Extract the [x, y] coordinate from the center of the cell holding the provided text.  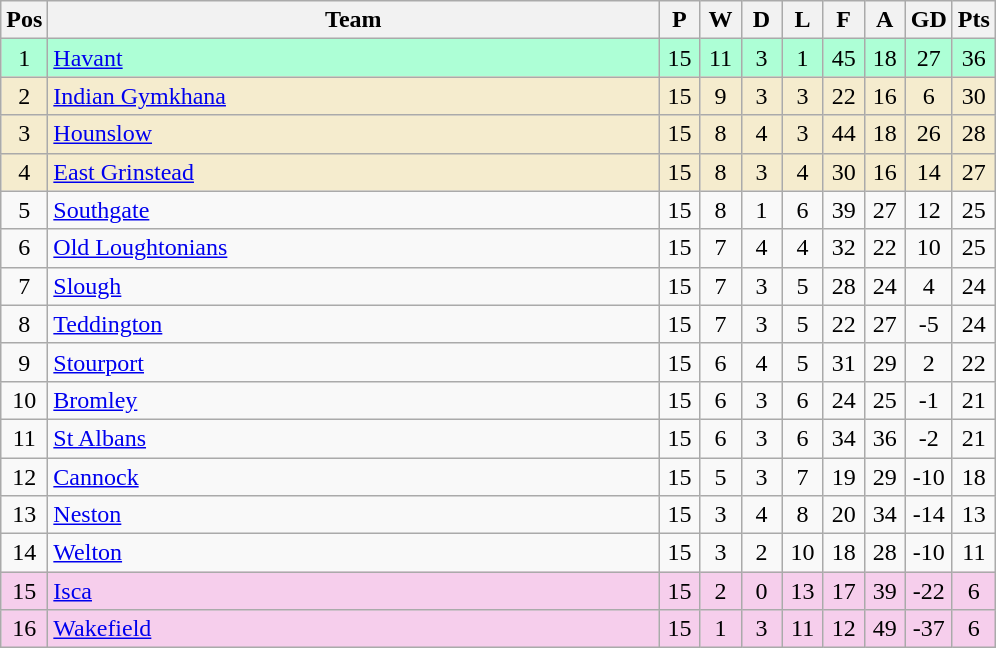
P [680, 20]
Neston [354, 515]
Hounslow [354, 134]
45 [844, 58]
F [844, 20]
East Grinstead [354, 172]
-37 [928, 629]
A [884, 20]
Wakefield [354, 629]
Southgate [354, 210]
Isca [354, 591]
-2 [928, 438]
Havant [354, 58]
-1 [928, 400]
Pos [24, 20]
20 [844, 515]
-5 [928, 324]
Team [354, 20]
L [802, 20]
26 [928, 134]
-22 [928, 591]
GD [928, 20]
31 [844, 362]
Bromley [354, 400]
-14 [928, 515]
Cannock [354, 477]
D [762, 20]
Old Loughtonians [354, 248]
W [720, 20]
Teddington [354, 324]
49 [884, 629]
32 [844, 248]
Indian Gymkhana [354, 96]
St Albans [354, 438]
Slough [354, 286]
Welton [354, 553]
17 [844, 591]
Stourport [354, 362]
Pts [974, 20]
19 [844, 477]
44 [844, 134]
0 [762, 591]
